Provide the (x, y) coordinate of the cell's center where the given text is located.  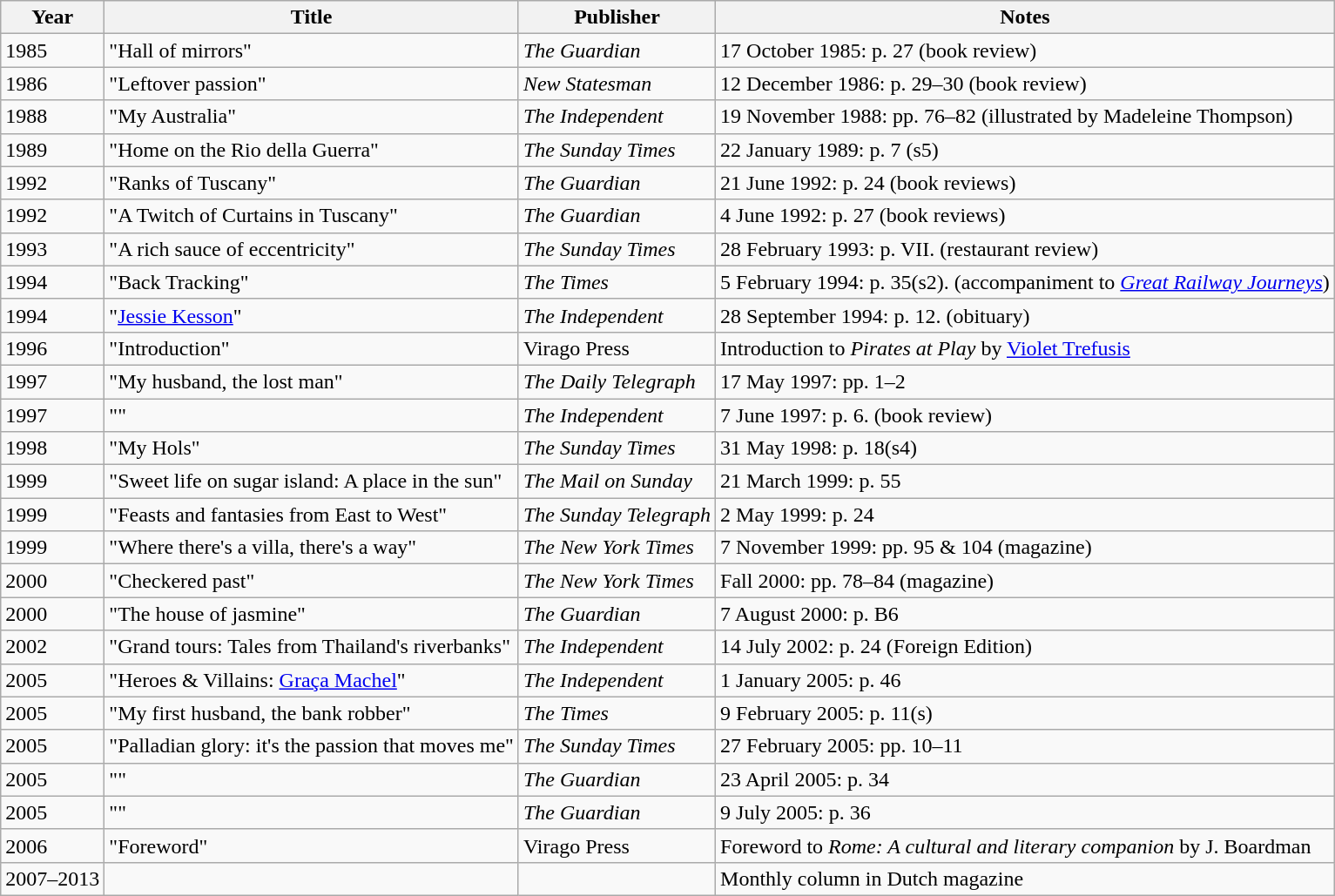
1996 (52, 348)
17 May 1997: pp. 1–2 (1026, 381)
28 February 1993: p. VII. (restaurant review) (1026, 249)
"Back Tracking" (312, 282)
"Foreword" (312, 845)
17 October 1985: p. 27 (book review) (1026, 51)
"The house of jasmine" (312, 614)
21 March 1999: p. 55 (1026, 482)
1986 (52, 84)
"Home on the Rio della Guerra" (312, 150)
"Heroes & Villains: Graça Machel" (312, 680)
2007–2013 (52, 879)
31 May 1998: p. 18(s4) (1026, 448)
2 May 1999: p. 24 (1026, 515)
"Ranks of Tuscany" (312, 183)
1993 (52, 249)
Monthly column in Dutch magazine (1026, 879)
"A rich sauce of eccentricity" (312, 249)
21 June 1992: p. 24 (book reviews) (1026, 183)
"My first husband, the bank robber" (312, 713)
1 January 2005: p. 46 (1026, 680)
12 December 1986: p. 29–30 (book review) (1026, 84)
Year (52, 17)
The Sunday Telegraph (617, 515)
19 November 1988: pp. 76–82 (illustrated by Madeleine Thompson) (1026, 117)
Title (312, 17)
7 June 1997: p. 6. (book review) (1026, 415)
1998 (52, 448)
7 November 1999: pp. 95 & 104 (magazine) (1026, 548)
2006 (52, 845)
Notes (1026, 17)
New Statesman (617, 84)
27 February 2005: pp. 10–11 (1026, 746)
9 July 2005: p. 36 (1026, 812)
9 February 2005: p. 11(s) (1026, 713)
"My husband, the lost man" (312, 381)
23 April 2005: p. 34 (1026, 779)
Publisher (617, 17)
The Mail on Sunday (617, 482)
"Feasts and fantasies from East to West" (312, 515)
1985 (52, 51)
"Leftover passion" (312, 84)
"Where there's a villa, there's a way" (312, 548)
2002 (52, 647)
7 August 2000: p. B6 (1026, 614)
28 September 1994: p. 12. (obituary) (1026, 315)
"Checkered past" (312, 581)
4 June 1992: p. 27 (book reviews) (1026, 216)
"Grand tours: Tales from Thailand's riverbanks" (312, 647)
"Introduction" (312, 348)
1988 (52, 117)
"My Australia" (312, 117)
1989 (52, 150)
14 July 2002: p. 24 (Foreign Edition) (1026, 647)
"A Twitch of Curtains in Tuscany" (312, 216)
The Daily Telegraph (617, 381)
"Hall of mirrors" (312, 51)
5 February 1994: p. 35(s2). (accompaniment to Great Railway Journeys) (1026, 282)
"Sweet life on sugar island: A place in the sun" (312, 482)
Foreword to Rome: A cultural and literary companion by J. Boardman (1026, 845)
Fall 2000: pp. 78–84 (magazine) (1026, 581)
"Palladian glory: it's the passion that moves me" (312, 746)
22 January 1989: p. 7 (s5) (1026, 150)
"My Hols" (312, 448)
Introduction to Pirates at Play by Violet Trefusis (1026, 348)
"Jessie Kesson" (312, 315)
